Find where the given text appears and provide that cell's center as (X, Y) coordinate. 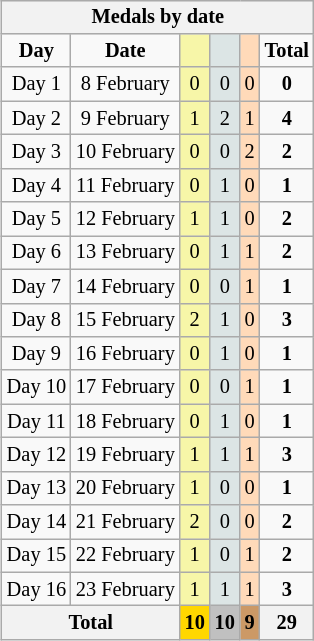
4 (287, 118)
Day 6 (36, 253)
Day 5 (36, 219)
20 February (126, 488)
Day 12 (36, 455)
19 February (126, 455)
8 February (126, 84)
Day (36, 51)
12 February (126, 219)
9 February (126, 118)
14 February (126, 286)
Day 15 (36, 556)
16 February (126, 354)
Date (126, 51)
Day 13 (36, 488)
23 February (126, 589)
Medals by date (158, 17)
13 February (126, 253)
Day 16 (36, 589)
Day 4 (36, 185)
21 February (126, 522)
Day 9 (36, 354)
Day 8 (36, 320)
9 (250, 623)
Day 2 (36, 118)
Day 10 (36, 387)
10 February (126, 152)
Day 11 (36, 421)
11 February (126, 185)
Day 14 (36, 522)
15 February (126, 320)
17 February (126, 387)
18 February (126, 421)
22 February (126, 556)
Day 3 (36, 152)
Day 1 (36, 84)
Day 7 (36, 286)
29 (287, 623)
